Extract the (X, Y) coordinate from the center of the cell holding the provided text.  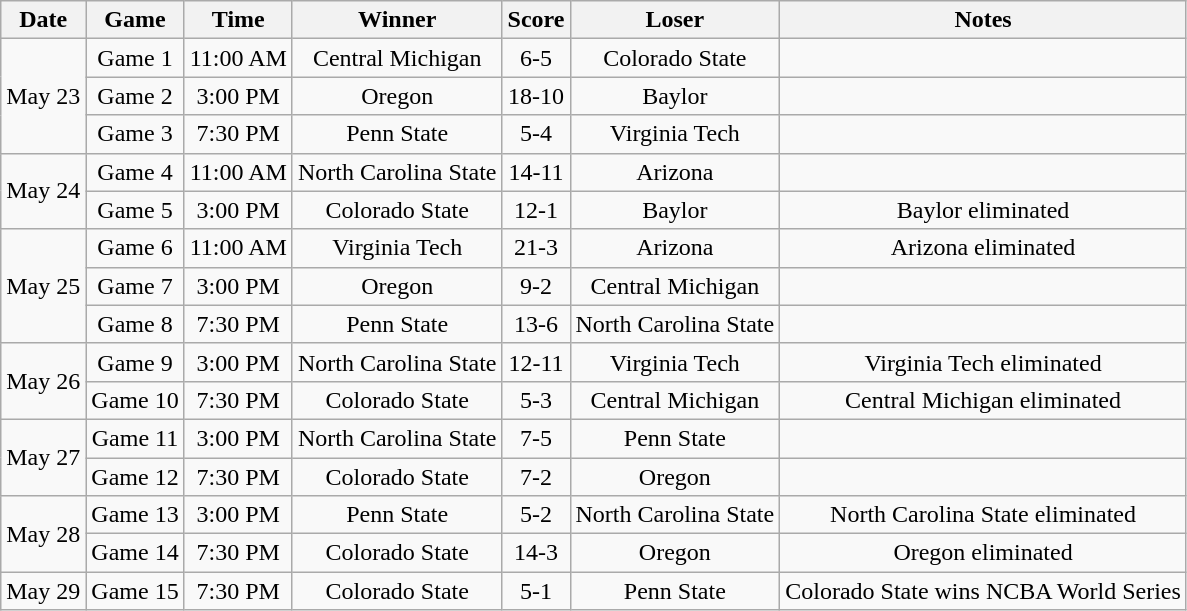
Loser (675, 20)
14-3 (536, 553)
May 23 (44, 96)
9-2 (536, 286)
21-3 (536, 248)
Game 14 (135, 553)
Notes (984, 20)
Game 6 (135, 248)
12-1 (536, 210)
Game (135, 20)
Winner (397, 20)
Game 13 (135, 515)
May 29 (44, 591)
5-3 (536, 400)
Colorado State wins NCBA World Series (984, 591)
12-11 (536, 362)
Time (238, 20)
May 25 (44, 286)
Game 5 (135, 210)
Oregon eliminated (984, 553)
Game 3 (135, 134)
Game 9 (135, 362)
7-5 (536, 438)
Game 7 (135, 286)
Central Michigan eliminated (984, 400)
14-11 (536, 172)
Arizona eliminated (984, 248)
Game 10 (135, 400)
Game 12 (135, 477)
Baylor eliminated (984, 210)
13-6 (536, 324)
Game 15 (135, 591)
Game 4 (135, 172)
5-4 (536, 134)
North Carolina State eliminated (984, 515)
Score (536, 20)
May 28 (44, 534)
Game 8 (135, 324)
18-10 (536, 96)
Game 2 (135, 96)
Date (44, 20)
Virginia Tech eliminated (984, 362)
May 24 (44, 191)
May 26 (44, 381)
5-2 (536, 515)
5-1 (536, 591)
Game 11 (135, 438)
7-2 (536, 477)
6-5 (536, 58)
Game 1 (135, 58)
May 27 (44, 457)
